Search for the cell housing the specified text and yield its (X, Y) center coordinate. 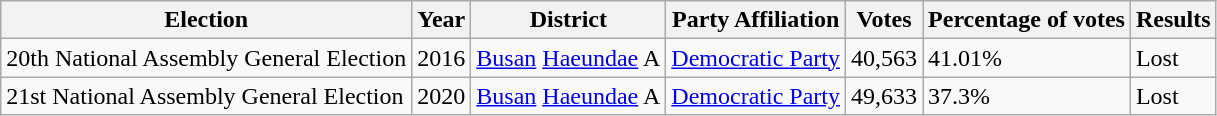
41.01% (1027, 58)
Percentage of votes (1027, 20)
District (568, 20)
Votes (884, 20)
Election (206, 20)
2016 (442, 58)
40,563 (884, 58)
21st National Assembly General Election (206, 96)
Party Affiliation (756, 20)
Year (442, 20)
20th National Assembly General Election (206, 58)
2020 (442, 96)
Results (1173, 20)
49,633 (884, 96)
37.3% (1027, 96)
